Search for the cell housing the specified text and yield its [X, Y] center coordinate. 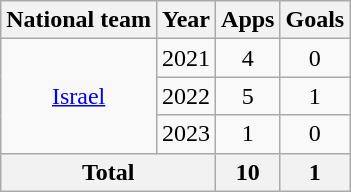
5 [248, 96]
10 [248, 172]
2023 [186, 134]
4 [248, 58]
2022 [186, 96]
2021 [186, 58]
National team [79, 20]
Apps [248, 20]
Goals [315, 20]
Total [108, 172]
Israel [79, 96]
Year [186, 20]
